Search for the cell housing the specified text and yield its (x, y) center coordinate. 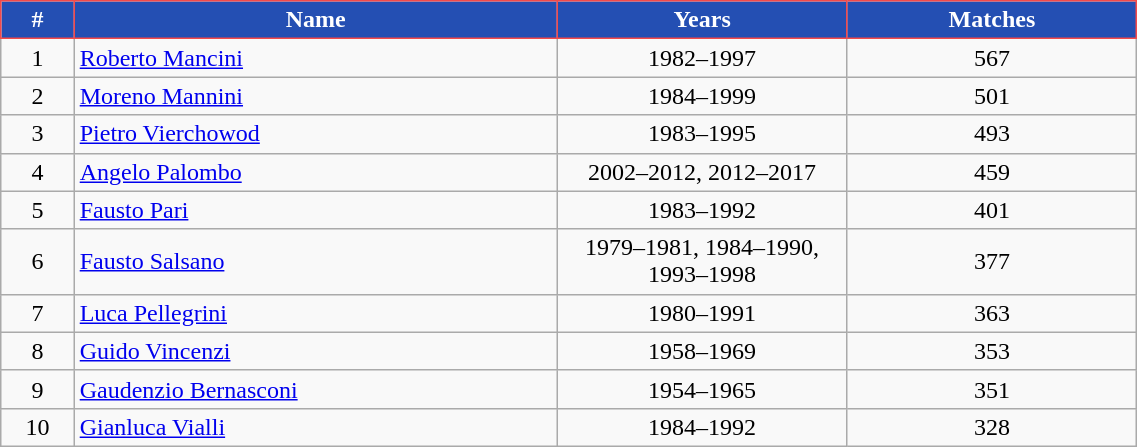
3 (38, 134)
5 (38, 210)
1983–1992 (702, 210)
1958–1969 (702, 351)
1980–1991 (702, 313)
377 (992, 262)
1982–1997 (702, 58)
Gaudenzio Bernasconi (316, 389)
Luca Pellegrini (316, 313)
1984–1999 (702, 96)
1984–1992 (702, 427)
351 (992, 389)
6 (38, 262)
Angelo Palombo (316, 172)
Years (702, 20)
Moreno Mannini (316, 96)
Fausto Pari (316, 210)
501 (992, 96)
1983–1995 (702, 134)
8 (38, 351)
1979–1981, 1984–1990, 1993–1998 (702, 262)
7 (38, 313)
401 (992, 210)
10 (38, 427)
# (38, 20)
2002–2012, 2012–2017 (702, 172)
Pietro Vierchowod (316, 134)
459 (992, 172)
2 (38, 96)
328 (992, 427)
9 (38, 389)
493 (992, 134)
Matches (992, 20)
Name (316, 20)
Fausto Salsano (316, 262)
1954–1965 (702, 389)
Gianluca Vialli (316, 427)
363 (992, 313)
Roberto Mancini (316, 58)
Guido Vincenzi (316, 351)
353 (992, 351)
567 (992, 58)
4 (38, 172)
1 (38, 58)
